Return the (x, y) coordinate for the center point of the cell that contains the specified text.  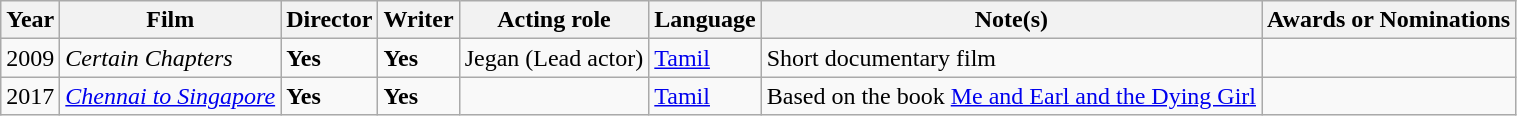
2009 (30, 58)
Film (170, 20)
Based on the book Me and Earl and the Dying Girl (1011, 96)
Certain Chapters (170, 58)
Director (330, 20)
Language (705, 20)
Writer (418, 20)
Acting role (554, 20)
2017 (30, 96)
Chennai to Singapore (170, 96)
Awards or Nominations (1389, 20)
Jegan (Lead actor) (554, 58)
Short documentary film (1011, 58)
Note(s) (1011, 20)
Year (30, 20)
